Capture the cell that displays the provided text and extract its (x, y) central coordinate. 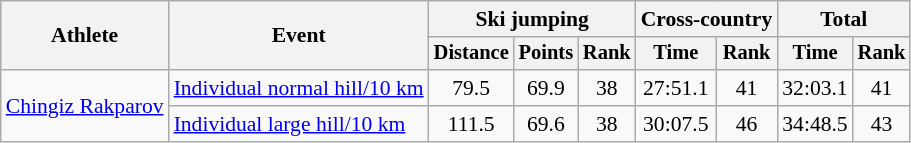
27:51.1 (676, 88)
111.5 (472, 124)
Athlete (85, 36)
Points (546, 54)
69.9 (546, 88)
79.5 (472, 88)
Event (299, 36)
43 (882, 124)
32:03.1 (814, 88)
Cross-country (707, 19)
Individual large hill/10 km (299, 124)
34:48.5 (814, 124)
Distance (472, 54)
Individual normal hill/10 km (299, 88)
69.6 (546, 124)
Chingiz Rakparov (85, 106)
Total (844, 19)
30:07.5 (676, 124)
Ski jumping (532, 19)
46 (746, 124)
